Provide the (X, Y) coordinate of the cell's center where the given text is located.  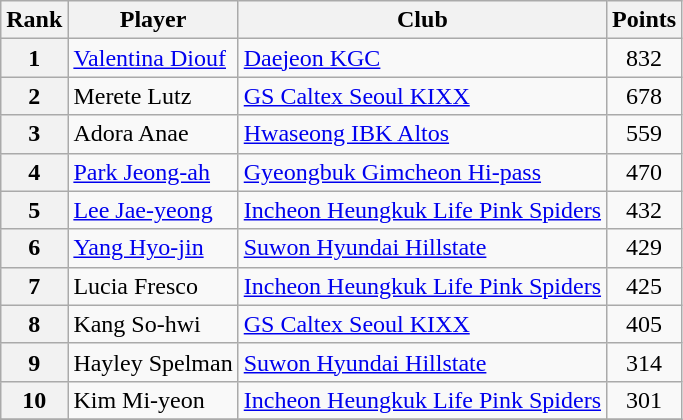
559 (644, 134)
470 (644, 172)
6 (34, 248)
Gyeongbuk Gimcheon Hi-pass (422, 172)
7 (34, 286)
832 (644, 58)
5 (34, 210)
Rank (34, 20)
405 (644, 324)
Adora Anae (153, 134)
Club (422, 20)
Lee Jae-yeong (153, 210)
301 (644, 400)
2 (34, 96)
8 (34, 324)
1 (34, 58)
Park Jeong-ah (153, 172)
Daejeon KGC (422, 58)
10 (34, 400)
314 (644, 362)
Player (153, 20)
432 (644, 210)
Yang Hyo-jin (153, 248)
Valentina Diouf (153, 58)
3 (34, 134)
4 (34, 172)
Lucia Fresco (153, 286)
Hayley Spelman (153, 362)
429 (644, 248)
Kang So-hwi (153, 324)
9 (34, 362)
678 (644, 96)
Points (644, 20)
Hwaseong IBK Altos (422, 134)
Merete Lutz (153, 96)
425 (644, 286)
Kim Mi-yeon (153, 400)
